Search for the cell housing the specified text and yield its (X, Y) center coordinate. 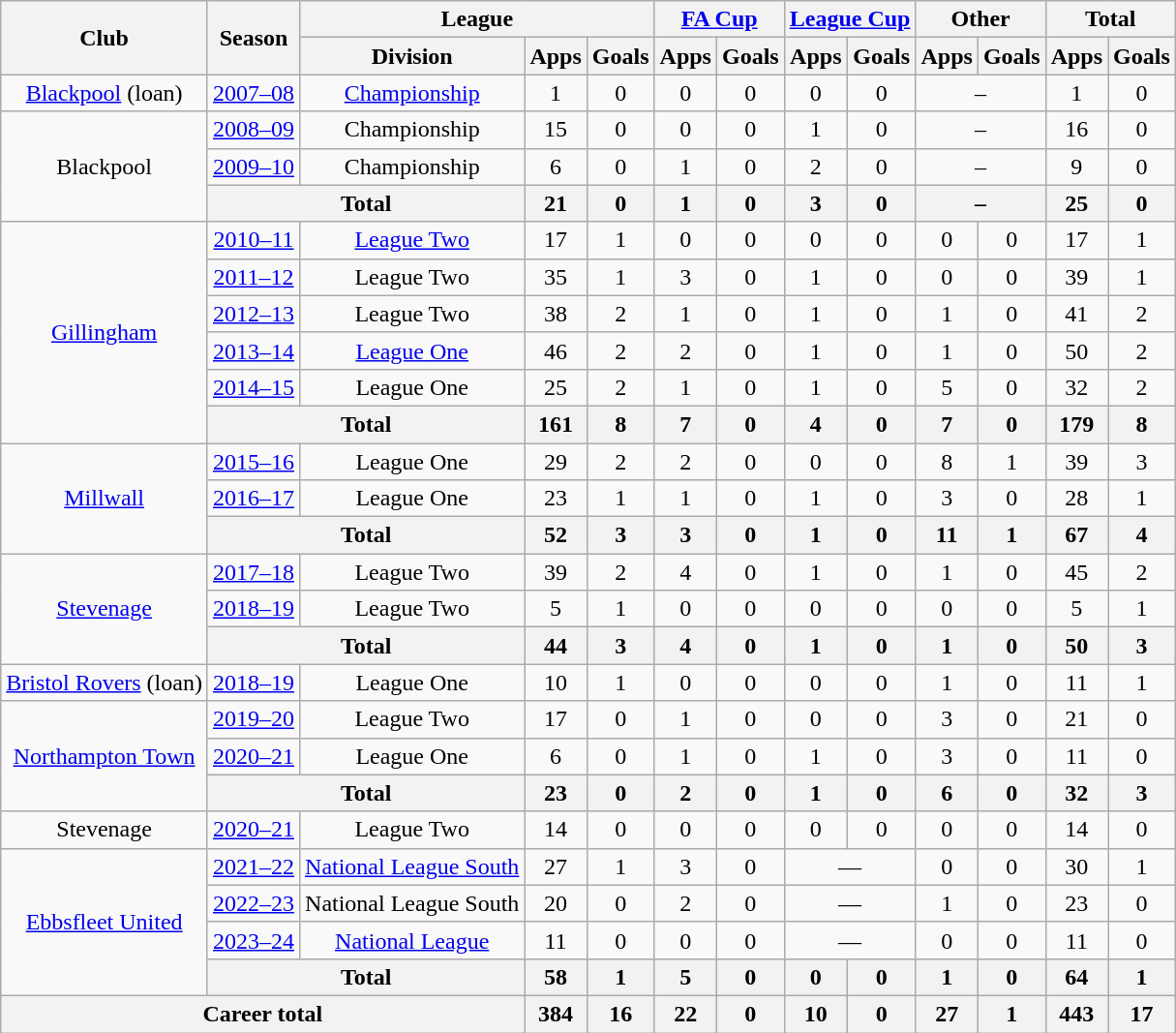
28 (1076, 499)
38 (556, 314)
2009–10 (254, 167)
League (478, 19)
443 (1076, 1014)
FA Cup (719, 19)
Other (980, 19)
2008–09 (254, 130)
Season (254, 38)
Career total (263, 1014)
161 (556, 424)
2015–16 (254, 462)
Blackpool (105, 167)
52 (556, 535)
2023–24 (254, 940)
15 (556, 130)
Bristol Rovers (loan) (105, 683)
384 (556, 1014)
20 (556, 903)
2022–23 (254, 903)
Division (412, 56)
2016–17 (254, 499)
2012–13 (254, 314)
41 (1076, 314)
Millwall (105, 499)
67 (1076, 535)
National League (412, 940)
Northampton Town (105, 756)
2007–08 (254, 93)
Blackpool (loan) (105, 93)
35 (556, 277)
League Cup (850, 19)
29 (556, 462)
22 (685, 1014)
58 (556, 977)
Club (105, 38)
9 (1076, 167)
2010–11 (254, 240)
2014–15 (254, 387)
64 (1076, 977)
2021–22 (254, 866)
2011–12 (254, 277)
45 (1076, 572)
Gillingham (105, 332)
Ebbsfleet United (105, 922)
2019–20 (254, 719)
30 (1076, 866)
44 (556, 646)
2013–14 (254, 350)
179 (1076, 424)
2017–18 (254, 572)
46 (556, 350)
